Identify which cell holds the provided text, then report its (X, Y) central coordinate. 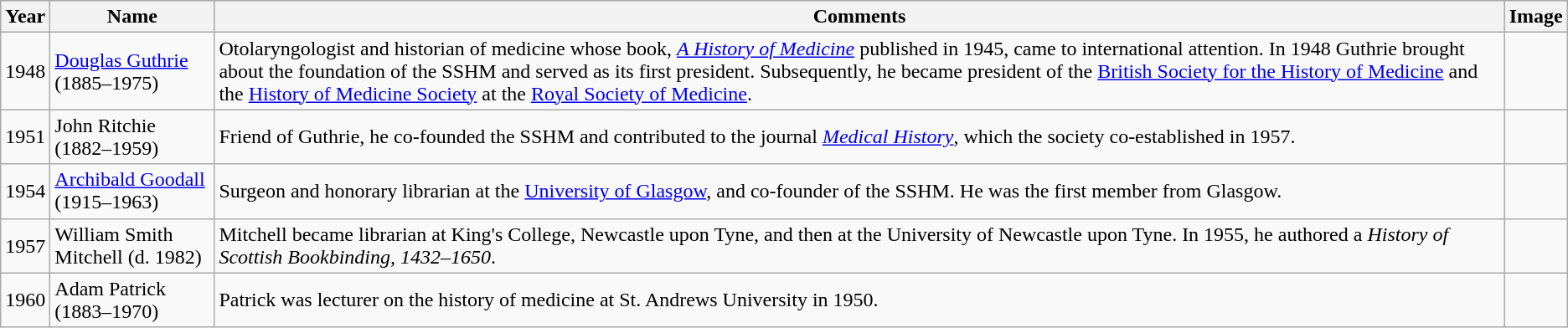
William Smith Mitchell (d. 1982) (132, 246)
1957 (25, 246)
Year (25, 17)
Name (132, 17)
Douglas Guthrie (1885–1975) (132, 71)
1948 (25, 71)
John Ritchie (1882–1959) (132, 137)
Patrick was lecturer on the history of medicine at St. Andrews University in 1950. (859, 300)
Adam Patrick (1883–1970) (132, 300)
1951 (25, 137)
Surgeon and honorary librarian at the University of Glasgow, and co-founder of the SSHM. He was the first member from Glasgow. (859, 191)
1960 (25, 300)
1954 (25, 191)
Image (1536, 17)
Friend of Guthrie, he co-founded the SSHM and contributed to the journal Medical History, which the society co-established in 1957. (859, 137)
Comments (859, 17)
Archibald Goodall (1915–1963) (132, 191)
